Locate the cell with the specified text and output its [x, y] center coordinate. 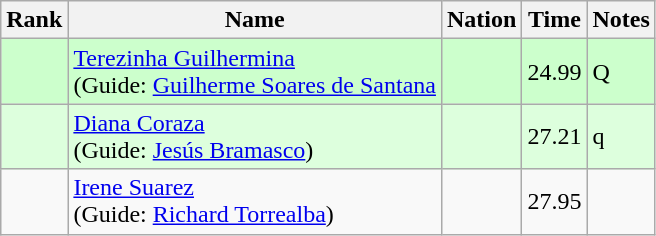
Time [554, 20]
Rank [34, 20]
Diana Coraza(Guide: Jesús Bramasco) [255, 136]
q [621, 136]
Name [255, 20]
24.99 [554, 72]
Irene Suarez(Guide: Richard Torrealba) [255, 202]
Nation [481, 20]
Terezinha Guilhermina(Guide: Guilherme Soares de Santana [255, 72]
27.21 [554, 136]
Q [621, 72]
Notes [621, 20]
27.95 [554, 202]
